Return [x, y] of the center of cell containing provided text 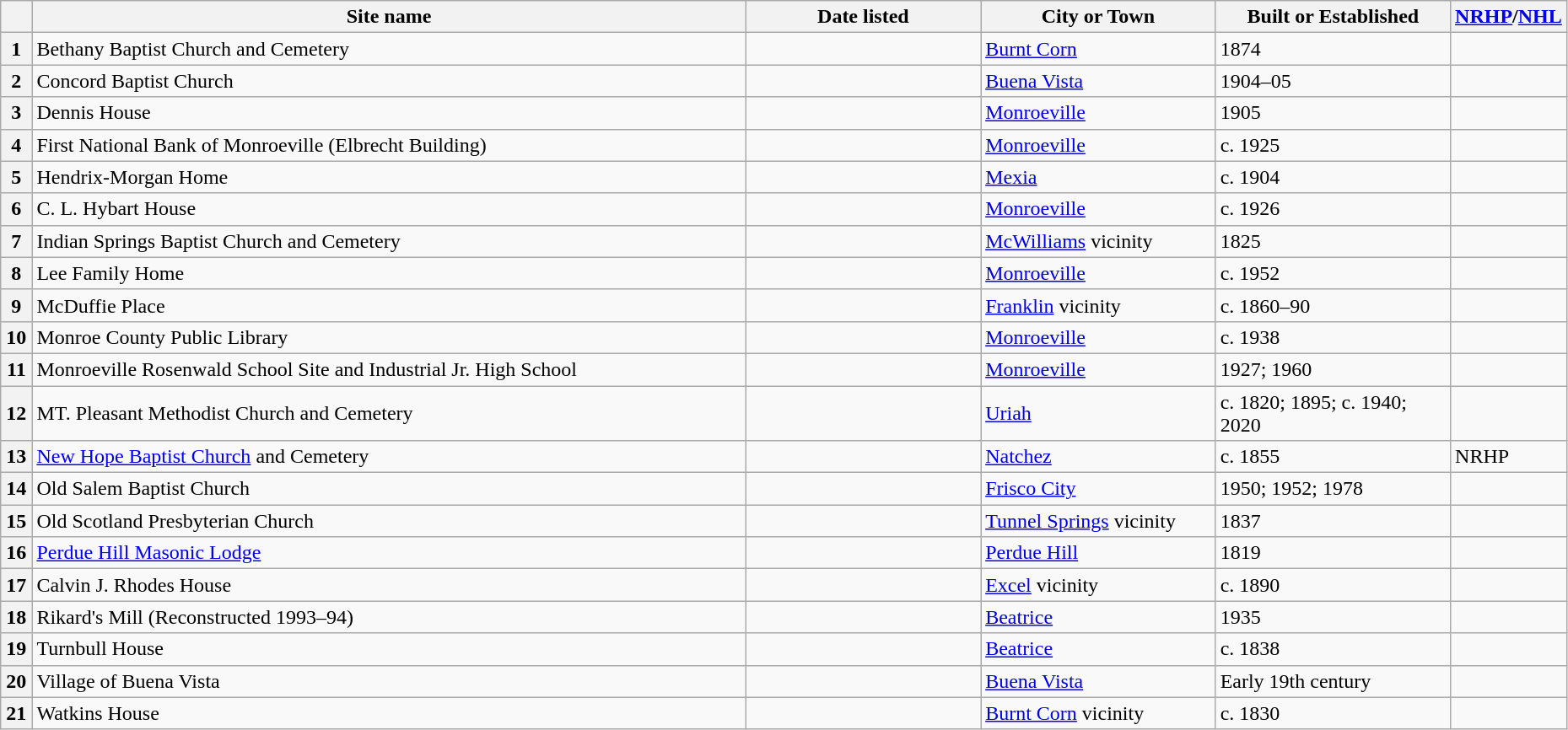
Village of Buena Vista [389, 681]
McWilliams vicinity [1098, 241]
21 [17, 713]
14 [17, 489]
First National Bank of Monroeville (Elbrecht Building) [389, 145]
Turnbull House [389, 649]
8 [17, 273]
18 [17, 617]
New Hope Baptist Church and Cemetery [389, 457]
1825 [1333, 241]
2 [17, 81]
c. 1890 [1333, 585]
McDuffie Place [389, 305]
Perdue Hill Masonic Lodge [389, 553]
1935 [1333, 617]
c. 1938 [1333, 337]
c. 1925 [1333, 145]
1819 [1333, 553]
Early 19th century [1333, 681]
Monroeville Rosenwald School Site and Industrial Jr. High School [389, 369]
1874 [1333, 49]
Watkins House [389, 713]
Uriah [1098, 413]
Tunnel Springs vicinity [1098, 521]
Date listed [863, 17]
NRHP/NHL [1509, 17]
19 [17, 649]
MT. Pleasant Methodist Church and Cemetery [389, 413]
9 [17, 305]
Built or Established [1333, 17]
c. 1830 [1333, 713]
NRHP [1509, 457]
17 [17, 585]
c. 1952 [1333, 273]
16 [17, 553]
5 [17, 177]
1837 [1333, 521]
1904–05 [1333, 81]
20 [17, 681]
1905 [1333, 113]
1927; 1960 [1333, 369]
3 [17, 113]
7 [17, 241]
Site name [389, 17]
Dennis House [389, 113]
Natchez [1098, 457]
City or Town [1098, 17]
13 [17, 457]
Lee Family Home [389, 273]
Franklin vicinity [1098, 305]
Hendrix-Morgan Home [389, 177]
Excel vicinity [1098, 585]
11 [17, 369]
c. 1838 [1333, 649]
c. 1820; 1895; c. 1940; 2020 [1333, 413]
c. 1904 [1333, 177]
4 [17, 145]
c. 1855 [1333, 457]
Monroe County Public Library [389, 337]
12 [17, 413]
Burnt Corn [1098, 49]
Old Scotland Presbyterian Church [389, 521]
c. 1860–90 [1333, 305]
10 [17, 337]
c. 1926 [1333, 209]
Mexia [1098, 177]
Bethany Baptist Church and Cemetery [389, 49]
Old Salem Baptist Church [389, 489]
15 [17, 521]
Calvin J. Rhodes House [389, 585]
Perdue Hill [1098, 553]
Burnt Corn vicinity [1098, 713]
C. L. Hybart House [389, 209]
1 [17, 49]
Rikard's Mill (Reconstructed 1993–94) [389, 617]
Indian Springs Baptist Church and Cemetery [389, 241]
1950; 1952; 1978 [1333, 489]
6 [17, 209]
Frisco City [1098, 489]
Concord Baptist Church [389, 81]
